Output the [x, y] coordinate of the center of the cell containing the given text.  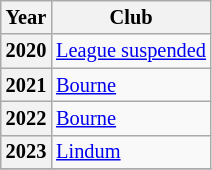
League suspended [131, 51]
Lindum [131, 152]
2022 [26, 118]
Club [131, 17]
Year [26, 17]
2023 [26, 152]
2021 [26, 85]
2020 [26, 51]
